Pinpoint the cell where the given text exists, returning its (X, Y) midpoint coordinate. 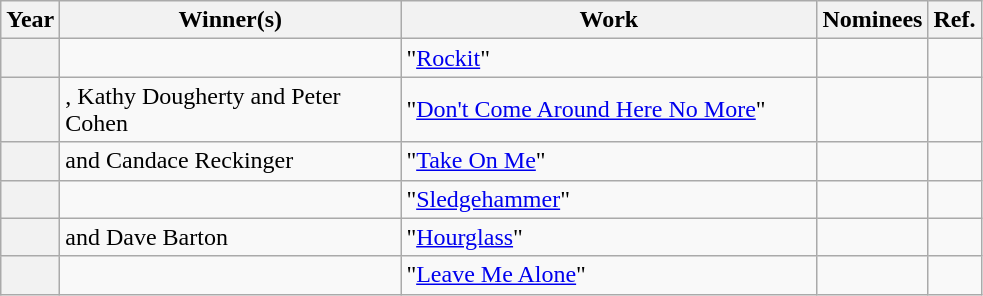
Nominees (872, 20)
"Sledgehammer" (609, 199)
"Leave Me Alone" (609, 275)
, Kathy Dougherty and Peter Cohen (230, 110)
"Hourglass" (609, 237)
"Don't Come Around Here No More" (609, 110)
Work (609, 20)
Winner(s) (230, 20)
Year (30, 20)
and Dave Barton (230, 237)
"Rockit" (609, 58)
Ref. (954, 20)
"Take On Me" (609, 161)
and Candace Reckinger (230, 161)
